Detect which cell encompasses the target text, then output its (X, Y) center coordinate. 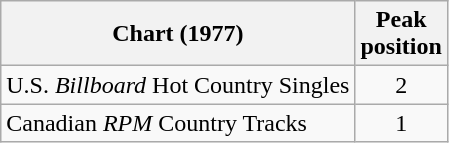
U.S. Billboard Hot Country Singles (178, 85)
1 (401, 123)
2 (401, 85)
Peakposition (401, 34)
Chart (1977) (178, 34)
Canadian RPM Country Tracks (178, 123)
